Return (X, Y) of the center of cell containing provided text 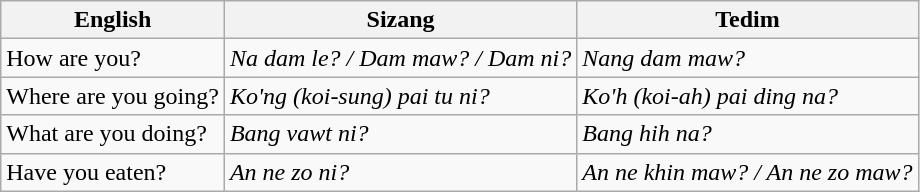
How are you? (113, 58)
Have you eaten? (113, 172)
Nang dam maw? (748, 58)
Bang vawt ni? (400, 134)
Sizang (400, 20)
Na dam le? / Dam maw? / Dam ni? (400, 58)
What are you doing? (113, 134)
Ko'ng (koi-sung) pai tu ni? (400, 96)
Bang hih na? (748, 134)
English (113, 20)
An ne khin maw? / An ne zo maw? (748, 172)
An ne zo ni? (400, 172)
Tedim (748, 20)
Where are you going? (113, 96)
Ko'h (koi-ah) pai ding na? (748, 96)
